Search for the cell housing the specified text and yield its [x, y] center coordinate. 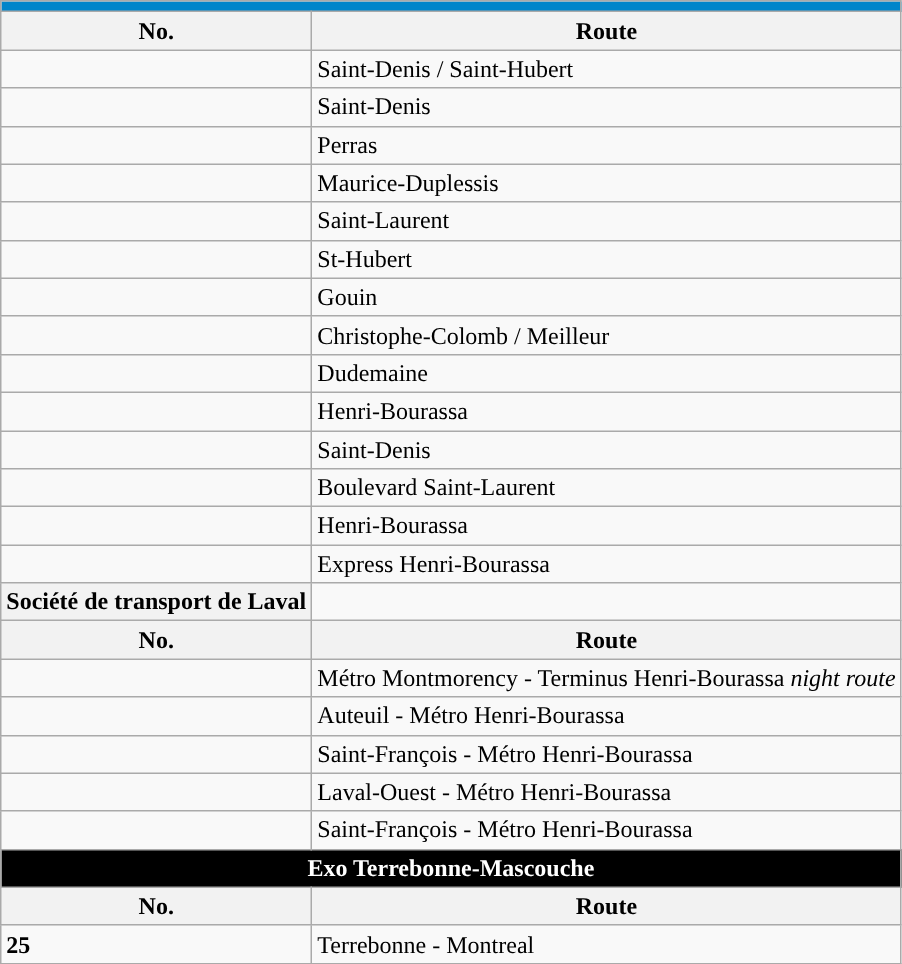
Exo Terrebonne-Mascouche [451, 868]
Perras [606, 145]
Auteuil - Métro Henri-Bourassa [606, 716]
Gouin [606, 297]
St-Hubert [606, 259]
Laval-Ouest - Métro Henri-Bourassa [606, 792]
Saint-Denis / Saint-Hubert [606, 69]
Christophe-Colomb / Meilleur [606, 335]
Saint-Laurent [606, 221]
Terrebonne - Montreal [606, 944]
Métro Montmorency - Terminus Henri-Bourassa night route [606, 678]
Dudemaine [606, 373]
Maurice-Duplessis [606, 183]
Express Henri-Bourassa [606, 564]
25 [156, 944]
Société de transport de Laval [156, 602]
Boulevard Saint-Laurent [606, 488]
